Return the (X, Y) coordinate for the center point of the cell that contains the specified text.  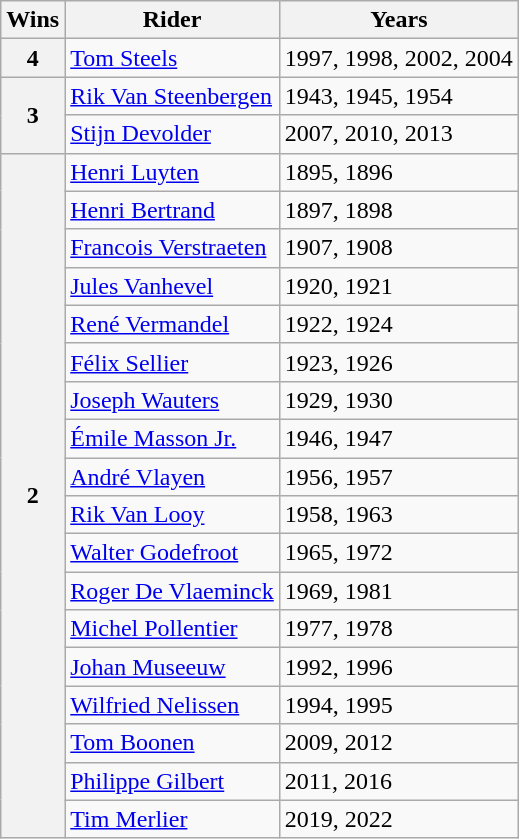
Henri Bertrand (172, 210)
Jules Vanhevel (172, 286)
1956, 1957 (398, 477)
Michel Pollentier (172, 629)
1907, 1908 (398, 248)
Tom Steels (172, 58)
Rider (172, 20)
2009, 2012 (398, 743)
1920, 1921 (398, 286)
1922, 1924 (398, 324)
Johan Museeuw (172, 667)
2011, 2016 (398, 781)
André Vlayen (172, 477)
3 (33, 115)
Tom Boonen (172, 743)
Félix Sellier (172, 362)
Henri Luyten (172, 172)
Wilfried Nelissen (172, 705)
Rik Van Looy (172, 515)
1897, 1898 (398, 210)
1965, 1972 (398, 553)
Roger De Vlaeminck (172, 591)
1994, 1995 (398, 705)
1992, 1996 (398, 667)
2007, 2010, 2013 (398, 134)
1997, 1998, 2002, 2004 (398, 58)
2 (33, 496)
Tim Merlier (172, 819)
René Vermandel (172, 324)
Émile Masson Jr. (172, 438)
1943, 1945, 1954 (398, 96)
1946, 1947 (398, 438)
1977, 1978 (398, 629)
1923, 1926 (398, 362)
Years (398, 20)
Wins (33, 20)
4 (33, 58)
Stijn Devolder (172, 134)
1895, 1896 (398, 172)
Walter Godefroot (172, 553)
2019, 2022 (398, 819)
Philippe Gilbert (172, 781)
1969, 1981 (398, 591)
Joseph Wauters (172, 400)
1958, 1963 (398, 515)
Francois Verstraeten (172, 248)
1929, 1930 (398, 400)
Rik Van Steenbergen (172, 96)
